From the cell containing the given text, extract its center point as [x, y] coordinate. 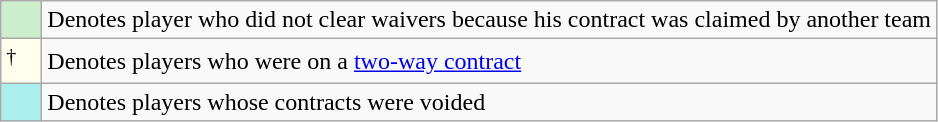
Denotes players whose contracts were voided [490, 102]
Denotes players who were on a two-way contract [490, 62]
† [22, 62]
Denotes player who did not clear waivers because his contract was claimed by another team [490, 20]
